Pinpoint the cell where the given text exists, returning its [x, y] midpoint coordinate. 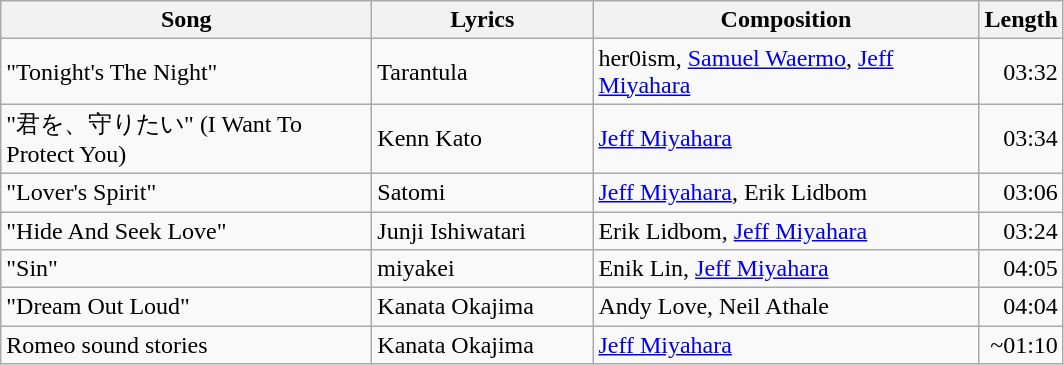
Kenn Kato [482, 139]
Enik Lin, Jeff Miyahara [786, 269]
Erik Lidbom, Jeff Miyahara [786, 231]
"Sin" [186, 269]
Andy Love, Neil Athale [786, 307]
Junji Ishiwatari [482, 231]
miyakei [482, 269]
Tarantula [482, 72]
03:06 [1021, 192]
03:34 [1021, 139]
03:24 [1021, 231]
04:04 [1021, 307]
03:32 [1021, 72]
her0ism, Samuel Waermo, Jeff Miyahara [786, 72]
Song [186, 20]
Composition [786, 20]
"Dream Out Loud" [186, 307]
Satomi [482, 192]
Length [1021, 20]
"君を、守りたい" (I Want To Protect You) [186, 139]
Romeo sound stories [186, 345]
~01:10 [1021, 345]
"Lover's Spirit" [186, 192]
Lyrics [482, 20]
"Hide And Seek Love" [186, 231]
Jeff Miyahara, Erik Lidbom [786, 192]
"Tonight's The Night" [186, 72]
04:05 [1021, 269]
